Capture the cell that displays the provided text and extract its (x, y) central coordinate. 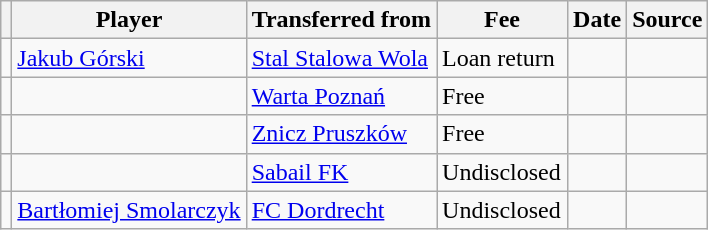
Jakub Górski (129, 58)
Source (668, 20)
Date (598, 20)
Player (129, 20)
Sabail FK (341, 172)
Znicz Pruszków (341, 134)
Stal Stalowa Wola (341, 58)
Bartłomiej Smolarczyk (129, 210)
FC Dordrecht (341, 210)
Loan return (502, 58)
Transferred from (341, 20)
Fee (502, 20)
Warta Poznań (341, 96)
